Return [X, Y] of the center of cell containing provided text 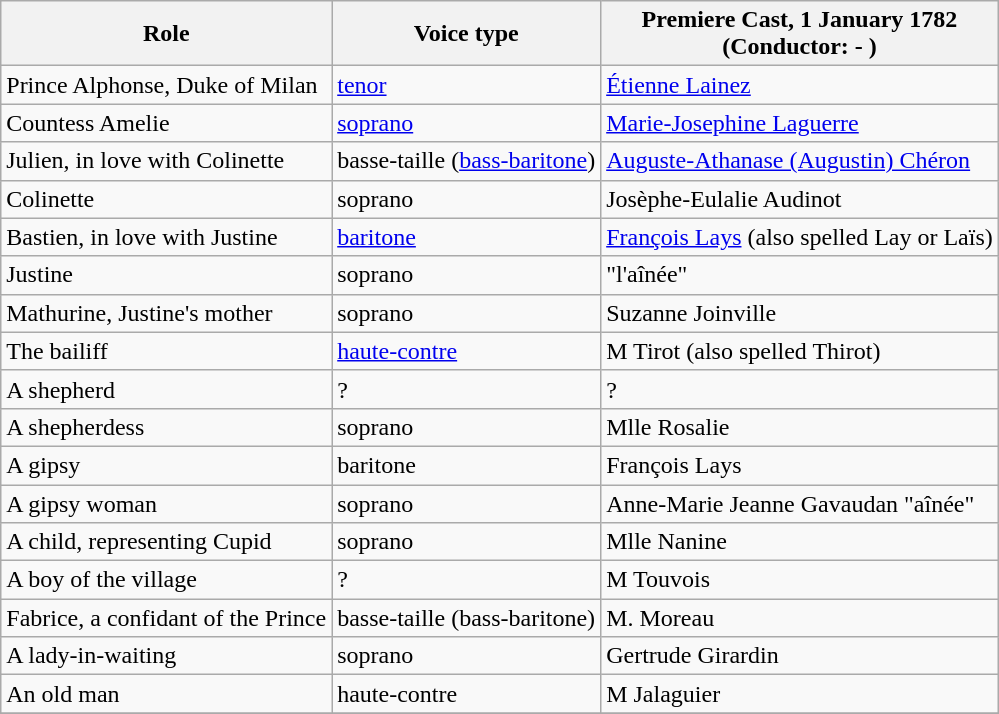
Suzanne Joinville [800, 313]
Premiere Cast, 1 January 1782(Conductor: - ) [800, 34]
François Lays [800, 465]
Julien, in love with Colinette [166, 161]
The bailiff [166, 351]
A lady-in-waiting [166, 656]
M. Moreau [800, 618]
Mlle Nanine [800, 542]
A gipsy [166, 465]
tenor [466, 85]
Countess Amelie [166, 123]
Role [166, 34]
Gertrude Girardin [800, 656]
Bastien, in love with Justine [166, 237]
Mathurine, Justine's mother [166, 313]
Marie-Josephine Laguerre [800, 123]
Josèphe-Eulalie Audinot [800, 199]
M Tirot (also spelled Thirot) [800, 351]
Voice type [466, 34]
A boy of the village [166, 580]
Prince Alphonse, Duke of Milan [166, 85]
Anne-Marie Jeanne Gavaudan "aînée" [800, 503]
Étienne Lainez [800, 85]
An old man [166, 694]
A gipsy woman [166, 503]
M Touvois [800, 580]
A child, representing Cupid [166, 542]
Auguste-Athanase (Augustin) Chéron [800, 161]
Justine [166, 275]
Colinette [166, 199]
Fabrice, a confidant of the Prince [166, 618]
M Jalaguier [800, 694]
A shepherdess [166, 427]
"l'aînée" [800, 275]
Mlle Rosalie [800, 427]
A shepherd [166, 389]
François Lays (also spelled Lay or Laïs) [800, 237]
